Determine the (X, Y) coordinate at the center of the cell enclosing the given text.  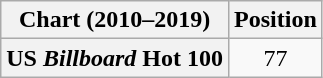
77 (276, 58)
Position (276, 20)
Chart (2010–2019) (115, 20)
US Billboard Hot 100 (115, 58)
